Detect which cell encompasses the target text, then output its (x, y) center coordinate. 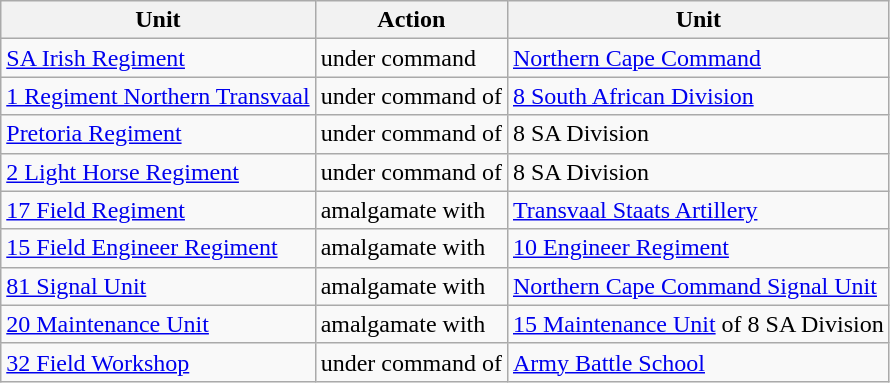
Transvaal Staats Artillery (698, 210)
20 Maintenance Unit (158, 324)
Pretoria Regiment (158, 134)
32 Field Workshop (158, 362)
81 Signal Unit (158, 286)
10 Engineer Regiment (698, 248)
8 South African Division (698, 96)
under command (411, 58)
2 Light Horse Regiment (158, 172)
15 Field Engineer Regiment (158, 248)
15 Maintenance Unit of 8 SA Division (698, 324)
Action (411, 20)
Northern Cape Command (698, 58)
Army Battle School (698, 362)
SA Irish Regiment (158, 58)
Northern Cape Command Signal Unit (698, 286)
17 Field Regiment (158, 210)
1 Regiment Northern Transvaal (158, 96)
